Determine the [X, Y] coordinate at the center of the cell enclosing the given text.  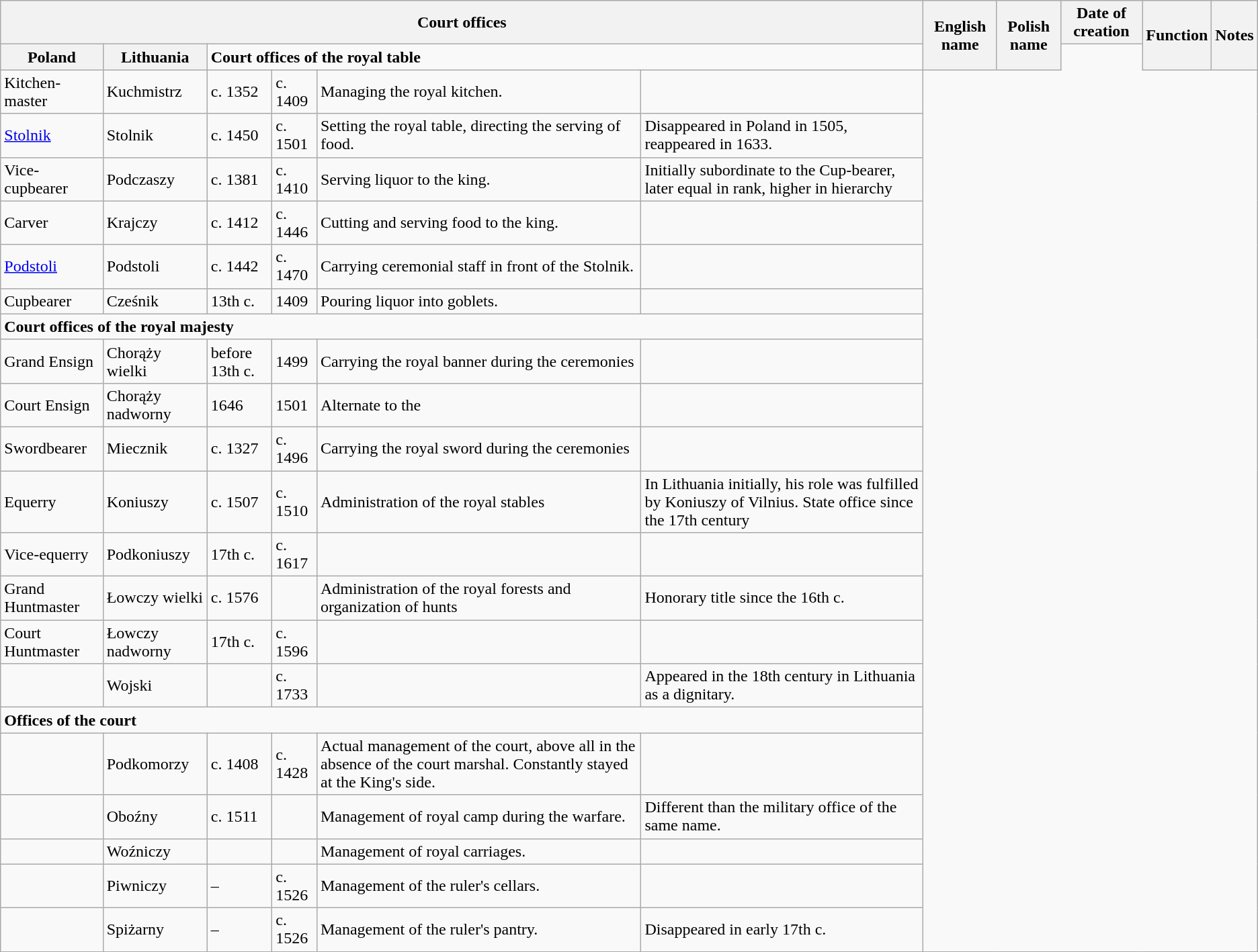
Carver [52, 223]
c. 1428 [294, 764]
Managing the royal kitchen. [478, 91]
Podkomorzy [155, 764]
Administration of the royal stables [478, 501]
Podczaszy [155, 179]
c. 1352 [239, 91]
Court offices [462, 23]
Woźniczy [155, 851]
Function [1177, 35]
Koniuszy [155, 501]
Krajczy [155, 223]
Grand Huntmaster [52, 598]
Spiżarny [155, 930]
c. 1381 [239, 179]
Court Huntmaster [52, 642]
English name [960, 35]
Swordbearer [52, 449]
Poland [52, 57]
c. 1511 [239, 817]
Court Ensign [52, 404]
Cupbearer [52, 301]
c. 1442 [239, 266]
1646 [239, 404]
Honorary title since the 16th c. [782, 598]
Setting the royal table, directing the serving of food. [478, 136]
Management of royal camp during the warfare. [478, 817]
Podkoniuszy [155, 555]
Wojski [155, 685]
Disappeared in early 17th c. [782, 930]
Lithuania [155, 57]
1499 [294, 361]
Cutting and serving food to the king. [478, 223]
Vice-cupbearer [52, 179]
c. 1327 [239, 449]
Chorąży wielki [155, 361]
Carrying the royal sword during the ceremonies [478, 449]
Łowczy wielki [155, 598]
13th c. [239, 301]
1409 [294, 301]
Court offices of the royal majesty [462, 327]
c. 1470 [294, 266]
Oboźny [155, 817]
Court offices of the royal table [634, 57]
Alternate to the [478, 404]
c. 1576 [239, 598]
Kitchen-master [52, 91]
Date of creation [1101, 23]
Management of royal carriages. [478, 851]
c. 1408 [239, 764]
Łowczy nadworny [155, 642]
c. 1410 [294, 179]
Management of the ruler's cellars. [478, 885]
Notes [1234, 35]
Vice-equerry [52, 555]
c. 1507 [239, 501]
Chorąży nadworny [155, 404]
c. 1412 [239, 223]
c. 1617 [294, 555]
1501 [294, 404]
c. 1733 [294, 685]
Offices of the court [462, 720]
c. 1501 [294, 136]
Cześnik [155, 301]
c. 1510 [294, 501]
Management of the ruler's pantry. [478, 930]
Initially subordinate to the Cup-bearer, later equal in rank, higher in hierarchy [782, 179]
Serving liquor to the king. [478, 179]
Administration of the royal forests and organization of hunts [478, 598]
Polish name [1028, 35]
Disappeared in Poland in 1505, reappeared in 1633. [782, 136]
Actual management of the court, above all in the absence of the court marshal. Constantly stayed at the King's side. [478, 764]
Piwniczy [155, 885]
c. 1450 [239, 136]
Carrying the royal banner during the ceremonies [478, 361]
Appeared in the 18th century in Lithuania as a dignitary. [782, 685]
c. 1496 [294, 449]
Carrying ceremonial staff in front of the Stolnik. [478, 266]
Equerry [52, 501]
Pouring liquor into goblets. [478, 301]
Miecznik [155, 449]
Different than the military office of the same name. [782, 817]
Grand Ensign [52, 361]
c. 1596 [294, 642]
c. 1446 [294, 223]
Kuchmistrz [155, 91]
before 13th c. [239, 361]
In Lithuania initially, his role was fulfilled by Koniuszy of Vilnius. State office since the 17th century [782, 501]
c. 1409 [294, 91]
